Provide the (x, y) coordinate of the cell's center where the given text is located.  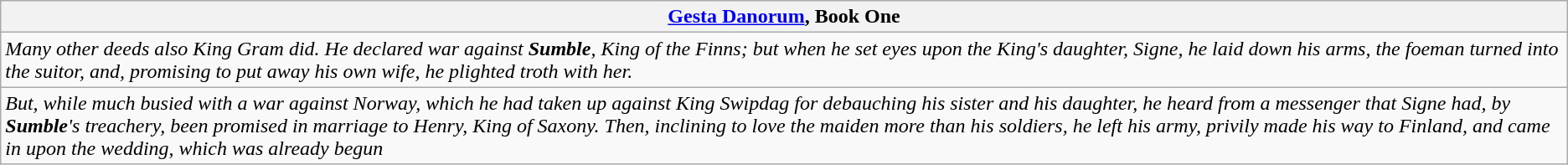
Gesta Danorum, Book One (784, 17)
